Capture the cell that displays the provided text and extract its [X, Y] central coordinate. 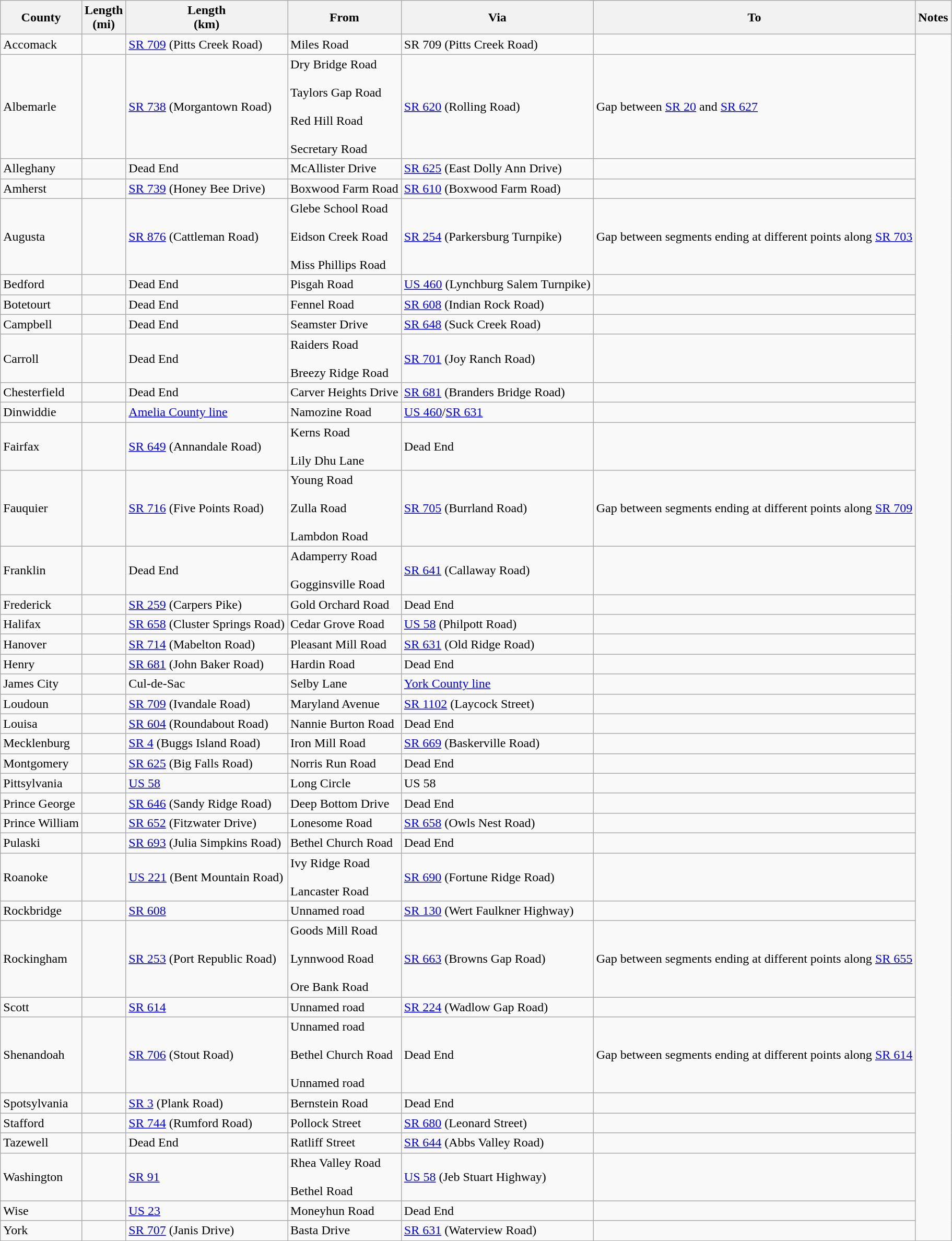
Iron Mill Road [345, 743]
SR 738 (Morgantown Road) [207, 107]
Gap between segments ending at different points along SR 709 [754, 509]
SR 625 (Big Falls Road) [207, 763]
US 58 (Jeb Stuart Highway) [497, 1177]
SR 714 (Mabelton Road) [207, 644]
Fauquier [41, 509]
Amherst [41, 188]
SR 705 (Burrland Road) [497, 509]
SR 620 (Rolling Road) [497, 107]
Wise [41, 1211]
SR 253 (Port Republic Road) [207, 959]
SR 625 (East Dolly Ann Drive) [497, 169]
Cedar Grove Road [345, 624]
Amelia County line [207, 412]
SR 706 (Stout Road) [207, 1055]
Norris Run Road [345, 763]
SR 610 (Boxwood Farm Road) [497, 188]
Washington [41, 1177]
Basta Drive [345, 1231]
SR 614 [207, 1007]
Frederick [41, 605]
Gold Orchard Road [345, 605]
Montgomery [41, 763]
SR 658 (Cluster Springs Road) [207, 624]
SR 3 (Plank Road) [207, 1103]
Halifax [41, 624]
Botetourt [41, 304]
SR 1102 (Laycock Street) [497, 704]
Miles Road [345, 44]
To [754, 18]
Franklin [41, 571]
Via [497, 18]
SR 681 (John Baker Road) [207, 664]
SR 701 (Joy Ranch Road) [497, 358]
Kerns RoadLily Dhu Lane [345, 446]
SR 646 (Sandy Ridge Road) [207, 803]
SR 669 (Baskerville Road) [497, 743]
SR 641 (Callaway Road) [497, 571]
Fairfax [41, 446]
Cul-de-Sac [207, 684]
SR 648 (Suck Creek Road) [497, 324]
SR 604 (Roundabout Road) [207, 724]
Gap between segments ending at different points along SR 614 [754, 1055]
SR 130 (Wert Faulkner Highway) [497, 911]
SR 649 (Annandale Road) [207, 446]
Deep Bottom Drive [345, 803]
Loudoun [41, 704]
SR 693 (Julia Simpkins Road) [207, 843]
Young RoadZulla RoadLambdon Road [345, 509]
From [345, 18]
Unnamed roadBethel Church RoadUnnamed road [345, 1055]
Albemarle [41, 107]
Fennel Road [345, 304]
County [41, 18]
Seamster Drive [345, 324]
Bernstein Road [345, 1103]
Adamperry RoadGogginsville Road [345, 571]
York [41, 1231]
Spotsylvania [41, 1103]
Goods Mill RoadLynnwood RoadOre Bank Road [345, 959]
Mecklenburg [41, 743]
Gap between SR 20 and SR 627 [754, 107]
York County line [497, 684]
James City [41, 684]
SR 707 (Janis Drive) [207, 1231]
SR 259 (Carpers Pike) [207, 605]
Namozine Road [345, 412]
SR 608 (Indian Rock Road) [497, 304]
Length(km) [207, 18]
Moneyhun Road [345, 1211]
Bedford [41, 285]
Rockbridge [41, 911]
SR 631 (Old Ridge Road) [497, 644]
Carver Heights Drive [345, 392]
SR 4 (Buggs Island Road) [207, 743]
SR 652 (Fitzwater Drive) [207, 823]
Long Circle [345, 783]
Shenandoah [41, 1055]
Louisa [41, 724]
Pulaski [41, 843]
SR 91 [207, 1177]
Boxwood Farm Road [345, 188]
Augusta [41, 237]
McAllister Drive [345, 169]
Pittsylvania [41, 783]
Stafford [41, 1123]
Roanoke [41, 877]
Lonesome Road [345, 823]
Length(mi) [103, 18]
Gap between segments ending at different points along SR 703 [754, 237]
Hanover [41, 644]
Notes [933, 18]
US 23 [207, 1211]
Chesterfield [41, 392]
Dry Bridge RoadTaylors Gap RoadRed Hill RoadSecretary Road [345, 107]
Carroll [41, 358]
SR 744 (Rumford Road) [207, 1123]
Selby Lane [345, 684]
SR 254 (Parkersburg Turnpike) [497, 237]
Nannie Burton Road [345, 724]
US 58 (Philpott Road) [497, 624]
Glebe School RoadEidson Creek RoadMiss Phillips Road [345, 237]
Prince William [41, 823]
Rhea Valley RoadBethel Road [345, 1177]
Maryland Avenue [345, 704]
Ratliff Street [345, 1143]
US 221 (Bent Mountain Road) [207, 877]
Pisgah Road [345, 285]
SR 739 (Honey Bee Drive) [207, 188]
SR 680 (Leonard Street) [497, 1123]
Hardin Road [345, 664]
Gap between segments ending at different points along SR 655 [754, 959]
SR 709 (Ivandale Road) [207, 704]
SR 716 (Five Points Road) [207, 509]
SR 644 (Abbs Valley Road) [497, 1143]
Dinwiddie [41, 412]
Campbell [41, 324]
Alleghany [41, 169]
SR 658 (Owls Nest Road) [497, 823]
SR 224 (Wadlow Gap Road) [497, 1007]
Raiders RoadBreezy Ridge Road [345, 358]
Ivy Ridge RoadLancaster Road [345, 877]
SR 876 (Cattleman Road) [207, 237]
Tazewell [41, 1143]
SR 608 [207, 911]
US 460 (Lynchburg Salem Turnpike) [497, 285]
Bethel Church Road [345, 843]
Prince George [41, 803]
Henry [41, 664]
Rockingham [41, 959]
SR 631 (Waterview Road) [497, 1231]
SR 690 (Fortune Ridge Road) [497, 877]
SR 681 (Branders Bridge Road) [497, 392]
Scott [41, 1007]
US 460/SR 631 [497, 412]
SR 663 (Browns Gap Road) [497, 959]
Pleasant Mill Road [345, 644]
Pollock Street [345, 1123]
Accomack [41, 44]
